Return (x, y) of the center of cell containing provided text 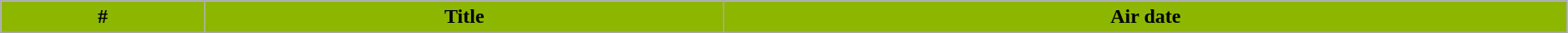
Title (464, 17)
Air date (1145, 17)
# (103, 17)
